Output the [x, y] coordinate of the center of the cell containing the given text.  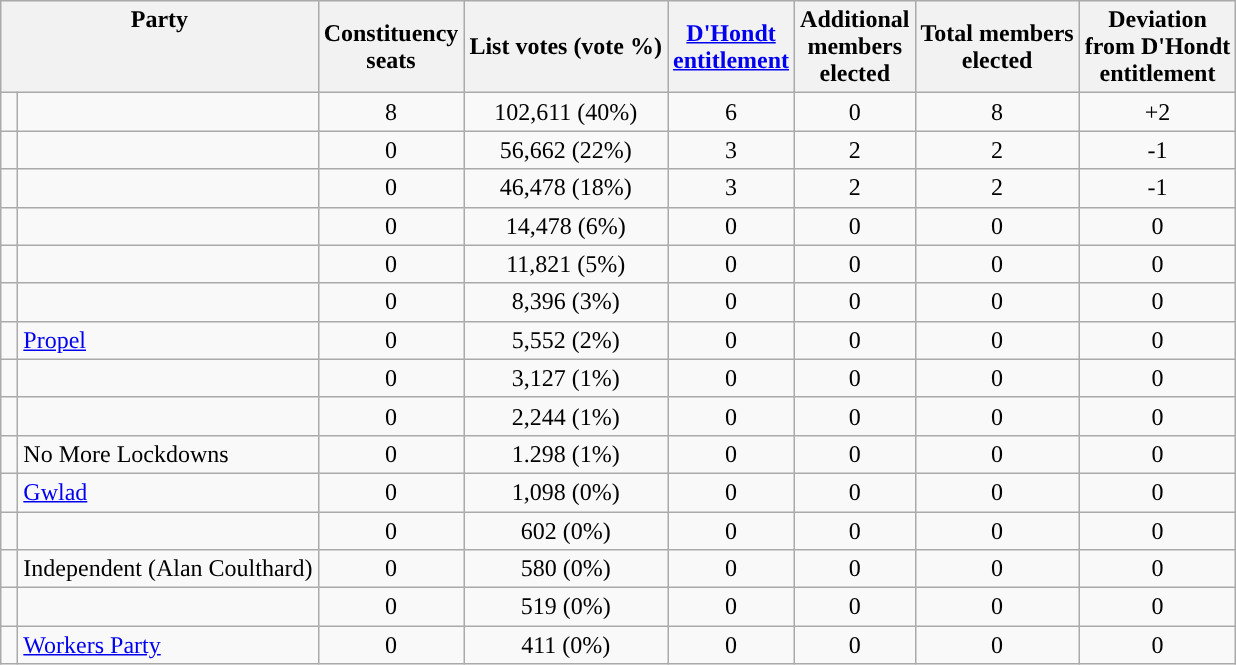
411 (0%) [566, 645]
602 (0%) [566, 531]
102,611 (40%) [566, 112]
Propel [168, 340]
6 [732, 112]
14,478 (6%) [566, 226]
56,662 (22%) [566, 150]
D'Hondtentitlement [732, 47]
Workers Party [168, 645]
Additionalmemberselected [855, 47]
Party [160, 47]
46,478 (18%) [566, 188]
11,821 (5%) [566, 264]
2,244 (1%) [566, 416]
Deviationfrom D'Hondtentitlement [1158, 47]
Total memberselected [997, 47]
+2 [1158, 112]
Gwlad [168, 492]
Independent (Alan Coulthard) [168, 569]
No More Lockdowns [168, 454]
5,552 (2%) [566, 340]
1,098 (0%) [566, 492]
1.298 (1%) [566, 454]
Constituencyseats [391, 47]
List votes (vote %) [566, 47]
8,396 (3%) [566, 302]
580 (0%) [566, 569]
519 (0%) [566, 607]
3,127 (1%) [566, 378]
